From the cell containing the given text, extract its center point as (x, y) coordinate. 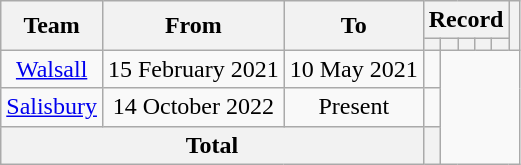
15 February 2021 (193, 69)
Total (212, 145)
Team (52, 26)
Walsall (52, 69)
From (193, 26)
Salisbury (52, 107)
To (354, 26)
14 October 2022 (193, 107)
10 May 2021 (354, 69)
Present (354, 107)
Record (466, 20)
